Locate the cell with the specified text and output its (X, Y) center coordinate. 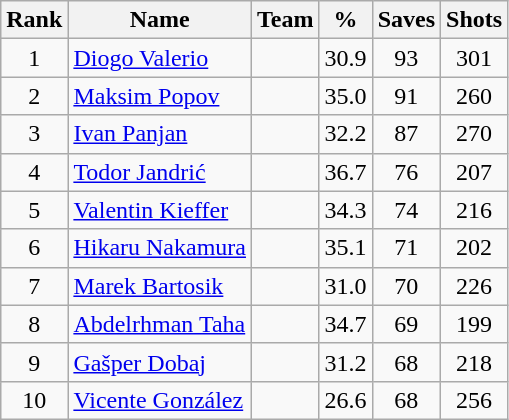
34.7 (346, 324)
3 (34, 134)
Hikaru Nakamura (160, 248)
256 (474, 400)
1 (34, 58)
199 (474, 324)
35.1 (346, 248)
34.3 (346, 210)
216 (474, 210)
6 (34, 248)
36.7 (346, 172)
270 (474, 134)
30.9 (346, 58)
Vicente González (160, 400)
Diogo Valerio (160, 58)
69 (406, 324)
Shots (474, 20)
87 (406, 134)
9 (34, 362)
8 (34, 324)
76 (406, 172)
Name (160, 20)
218 (474, 362)
Gašper Dobaj (160, 362)
26.6 (346, 400)
70 (406, 286)
202 (474, 248)
35.0 (346, 96)
4 (34, 172)
Rank (34, 20)
2 (34, 96)
Maksim Popov (160, 96)
% (346, 20)
74 (406, 210)
10 (34, 400)
32.2 (346, 134)
31.0 (346, 286)
207 (474, 172)
5 (34, 210)
Marek Bartosik (160, 286)
260 (474, 96)
301 (474, 58)
31.2 (346, 362)
Todor Jandrić (160, 172)
Abdelrhman Taha (160, 324)
71 (406, 248)
Valentin Kieffer (160, 210)
Team (286, 20)
Saves (406, 20)
7 (34, 286)
93 (406, 58)
226 (474, 286)
Ivan Panjan (160, 134)
91 (406, 96)
